Capture the cell that displays the provided text and extract its [x, y] central coordinate. 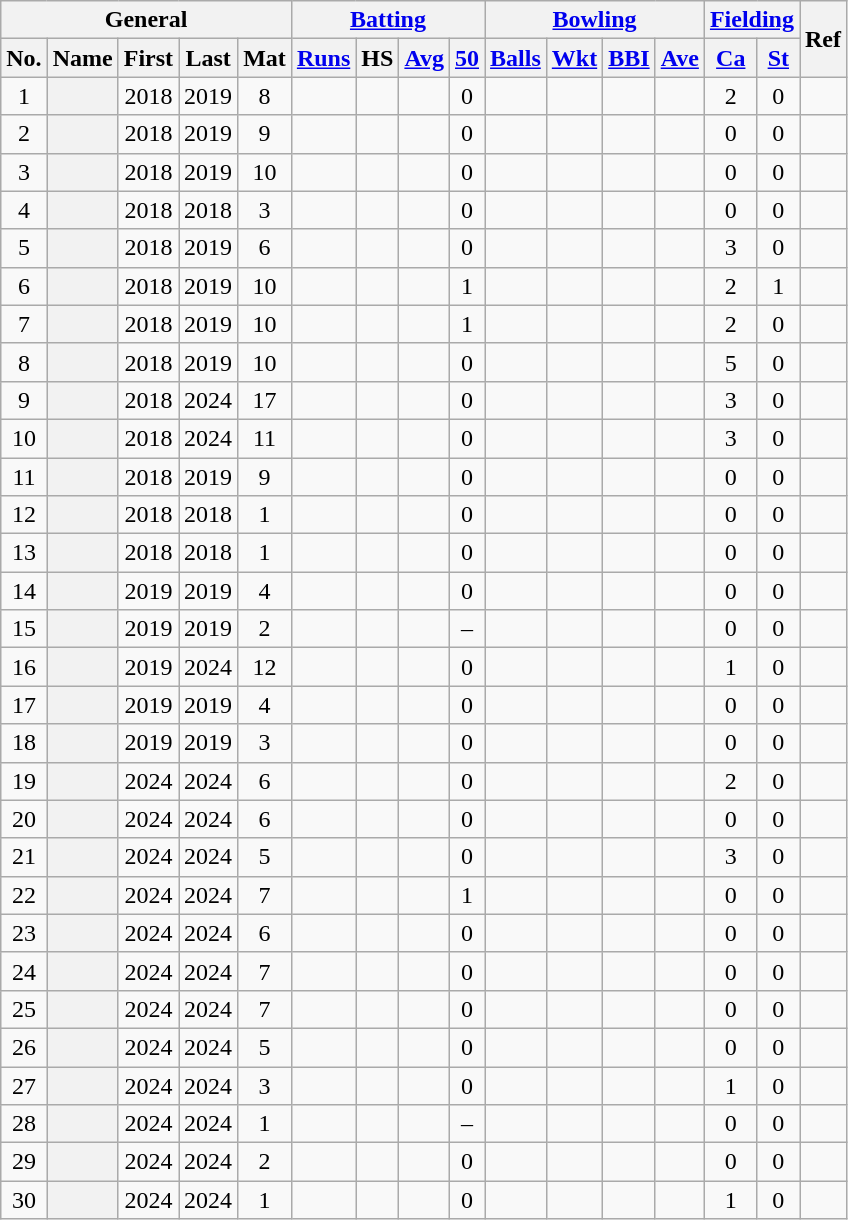
Runs [323, 58]
24 [24, 971]
19 [24, 781]
26 [24, 1047]
30 [24, 1200]
Name [82, 58]
29 [24, 1162]
General [146, 20]
15 [24, 629]
St [778, 58]
20 [24, 819]
13 [24, 553]
Ave [680, 58]
Batting [388, 20]
22 [24, 895]
25 [24, 1009]
18 [24, 743]
No. [24, 58]
23 [24, 933]
16 [24, 667]
Ca [730, 58]
Fielding [752, 20]
Avg [424, 58]
First [148, 58]
Mat [265, 58]
Bowling [595, 20]
21 [24, 857]
27 [24, 1085]
Ref [824, 39]
14 [24, 591]
28 [24, 1124]
Wkt [574, 58]
Last [208, 58]
Balls [516, 58]
50 [466, 58]
HS [378, 58]
BBI [629, 58]
